Pinpoint the cell where the given text exists, returning its (X, Y) midpoint coordinate. 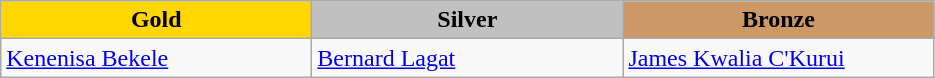
Gold (156, 20)
Kenenisa Bekele (156, 58)
Bronze (778, 20)
Bernard Lagat (468, 58)
James Kwalia C'Kurui (778, 58)
Silver (468, 20)
